From the cell containing the given text, extract its center point as [X, Y] coordinate. 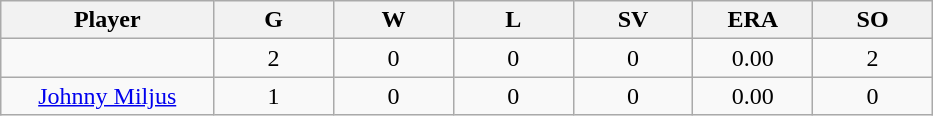
1 [274, 96]
Player [108, 20]
SO [873, 20]
G [274, 20]
Johnny Miljus [108, 96]
W [393, 20]
L [513, 20]
ERA [753, 20]
SV [633, 20]
